Find where the given text appears and provide that cell's center as [x, y] coordinate. 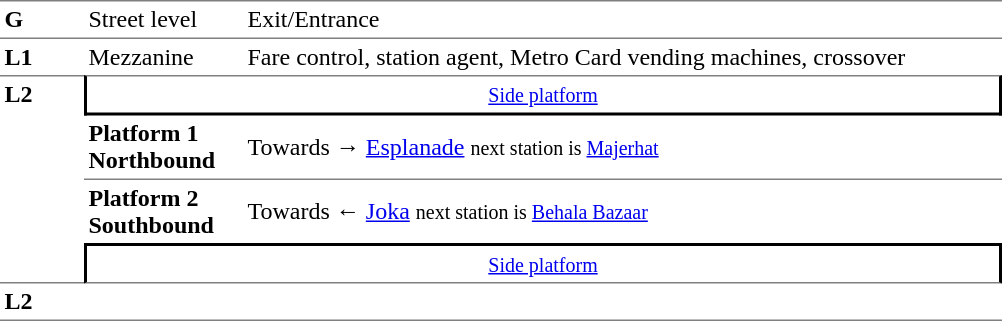
L2 [42, 179]
Platform 2Southbound [164, 212]
Street level [164, 20]
G [42, 20]
Towards → Esplanade next station is Majerhat [622, 148]
Mezzanine [164, 57]
Platform 1Northbound [164, 148]
L1 [42, 57]
Fare control, station agent, Metro Card vending machines, crossover [622, 57]
Towards ← Joka next station is Behala Bazaar [622, 212]
Exit/Entrance [622, 20]
